Pinpoint the cell where the given text exists, returning its [X, Y] midpoint coordinate. 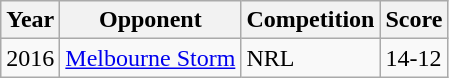
Competition [310, 20]
Score [414, 20]
Melbourne Storm [150, 58]
Opponent [150, 20]
NRL [310, 58]
Year [30, 20]
14-12 [414, 58]
2016 [30, 58]
